For the text-containing cell, return its midpoint in [X, Y] coordinate format. 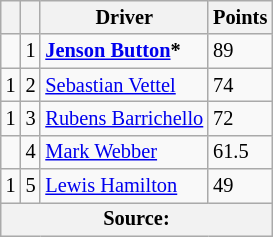
74 [240, 85]
72 [240, 118]
2 [31, 85]
Source: [136, 219]
61.5 [240, 152]
Points [240, 17]
3 [31, 118]
5 [31, 186]
Sebastian Vettel [124, 85]
Driver [124, 17]
Rubens Barrichello [124, 118]
Mark Webber [124, 152]
Lewis Hamilton [124, 186]
49 [240, 186]
Jenson Button* [124, 51]
89 [240, 51]
4 [31, 152]
